Output the (X, Y) coordinate of the center of the cell containing the given text.  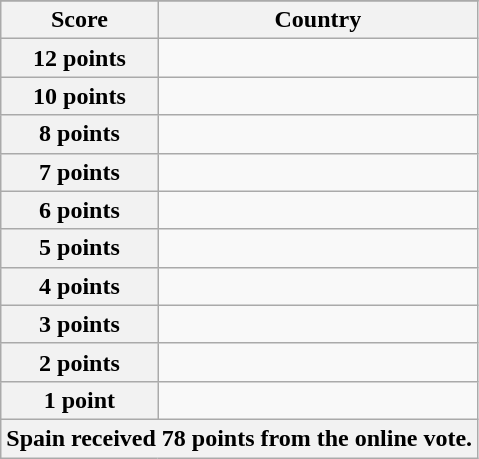
10 points (80, 96)
2 points (80, 362)
Country (318, 20)
Spain received 78 points from the online vote. (240, 438)
7 points (80, 172)
6 points (80, 210)
Score (80, 20)
1 point (80, 400)
4 points (80, 286)
12 points (80, 58)
3 points (80, 324)
5 points (80, 248)
8 points (80, 134)
